Find where the given text appears and provide that cell's center as (x, y) coordinate. 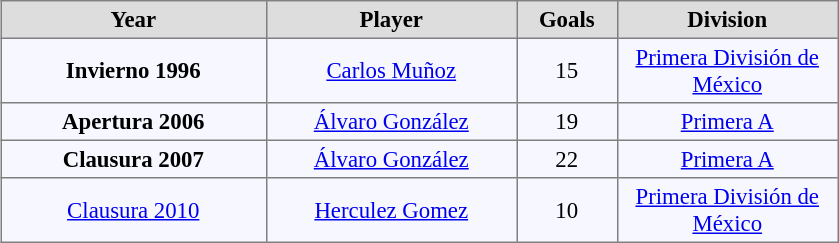
Goals (566, 20)
Clausura 2007 (133, 159)
Division (727, 20)
Year (133, 20)
Clausura 2010 (133, 210)
19 (566, 122)
10 (566, 210)
Herculez Gomez (391, 210)
15 (566, 70)
22 (566, 159)
Apertura 2006 (133, 122)
Carlos Muñoz (391, 70)
Invierno 1996 (133, 70)
Player (391, 20)
